Find where the given text appears and provide that cell's center as [X, Y] coordinate. 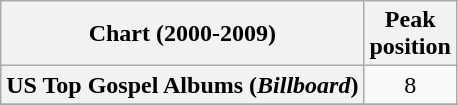
US Top Gospel Albums (Billboard) [182, 85]
Peakposition [410, 34]
Chart (2000-2009) [182, 34]
8 [410, 85]
